Detect which cell encompasses the target text, then output its [X, Y] center coordinate. 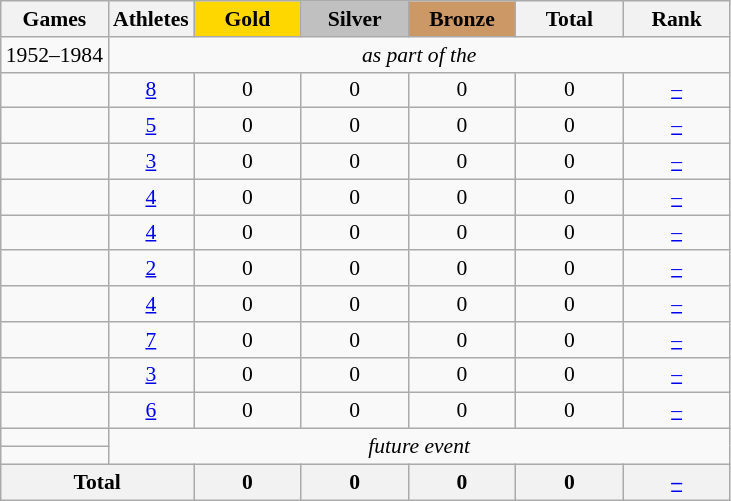
Gold [248, 19]
future event [419, 447]
2 [151, 269]
5 [151, 126]
Athletes [151, 19]
Rank [676, 19]
8 [151, 90]
as part of the [419, 55]
1952–1984 [54, 55]
Silver [354, 19]
7 [151, 340]
Bronze [462, 19]
6 [151, 411]
Games [54, 19]
